Return the [X, Y] coordinate for the center point of the cell that contains the specified text.  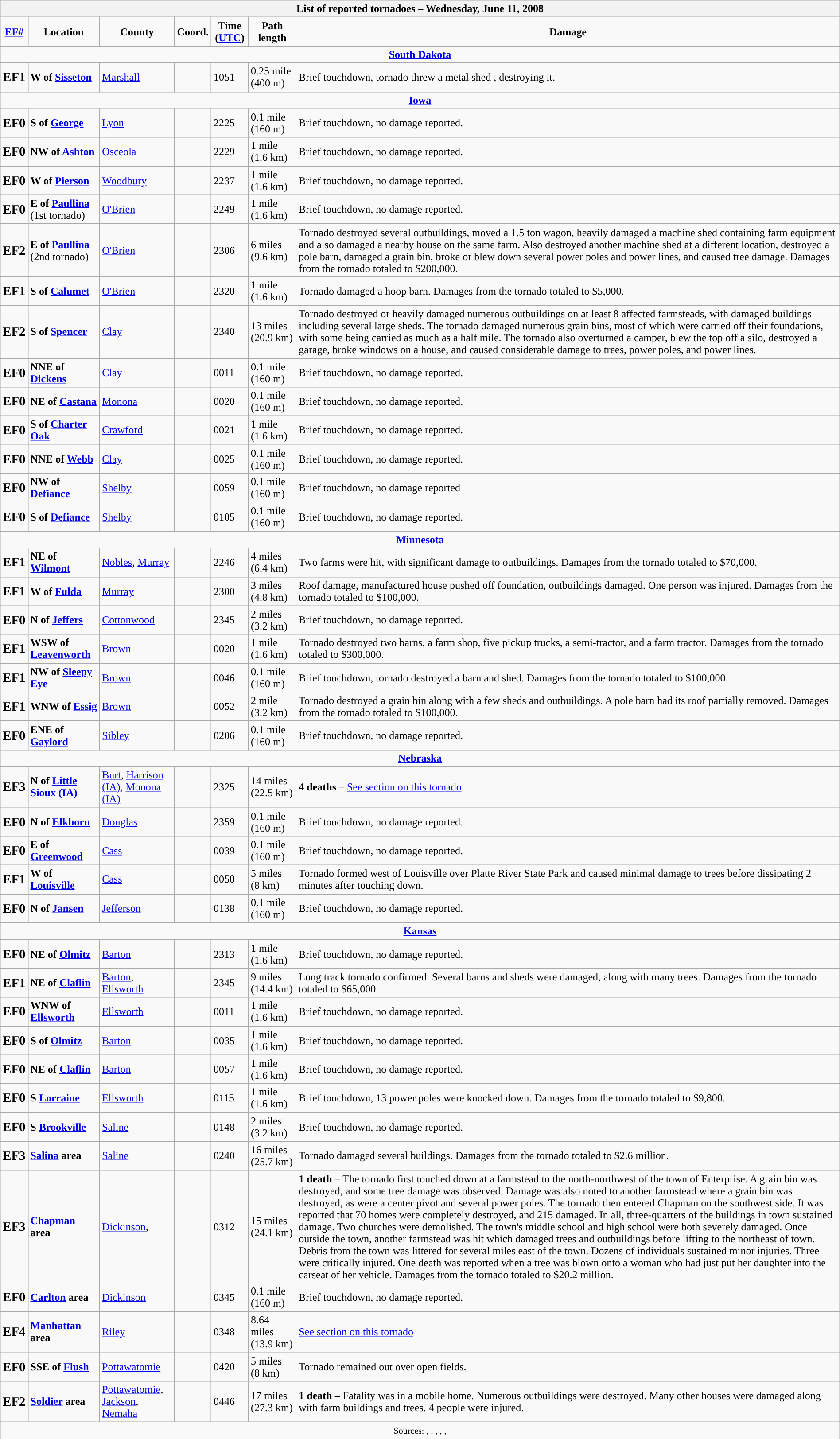
N of Jansen [64, 908]
Tornado damaged several buildings. Damages from the tornado totaled to $2.6 million. [568, 1155]
S of George [64, 123]
ENE of Gaylord [64, 735]
0348 [229, 1332]
Lyon [137, 123]
W of Fulda [64, 591]
2306 [229, 250]
0312 [229, 1226]
0050 [229, 880]
2325 [229, 787]
3 miles(4.8 km) [272, 591]
0057 [229, 1070]
S of Defiance [64, 517]
S of Olmitz [64, 1040]
1051 [229, 77]
Kansas [420, 931]
6 miles(9.6 km) [272, 250]
14 miles(22.5 km) [272, 787]
Coord. [193, 32]
Douglas [137, 821]
Pottawatomie, Jackson, Nemaha [137, 1402]
2340 [229, 331]
Cottonwood [137, 620]
W of Sisseton [64, 77]
2313 [229, 954]
8.64 miles(13.9 km) [272, 1332]
2249 [229, 209]
0138 [229, 908]
Osceola [137, 152]
Damage [568, 32]
Two farms were hit, with significant damage to outbuildings. Damages from the tornado totaled to $70,000. [568, 563]
0039 [229, 851]
0115 [229, 1098]
E of Paullina (1st tornado) [64, 209]
Location [64, 32]
2300 [229, 591]
Crawford [137, 431]
Brief touchdown, tornado destroyed a barn and shed. Damages from the tornado totaled to $100,000. [568, 678]
Marshall [137, 77]
NW of Defiance [64, 488]
Chapman area [64, 1226]
4 miles(6.4 km) [272, 563]
Carlton area [64, 1297]
2359 [229, 821]
EF# [14, 32]
0046 [229, 678]
0035 [229, 1040]
0052 [229, 706]
NW of Ashton [64, 152]
Tornado remained out over open fields. [568, 1366]
South Dakota [420, 54]
NE of Castana [64, 401]
Dickinson [137, 1297]
E of Paullina (2nd tornado) [64, 250]
S Lorraine [64, 1098]
0206 [229, 735]
17 miles(27.3 km) [272, 1402]
Path length [272, 32]
S of Calumet [64, 291]
Tornado formed west of Louisville over Platte River State Park and caused minimal damage to trees before dissipating 2 minutes after touching down. [568, 880]
Woodbury [137, 181]
NE of Olmitz [64, 954]
Time (UTC) [229, 32]
Pottawatomie [137, 1366]
2320 [229, 291]
0021 [229, 431]
Nobles, Murray [137, 563]
N of Jeffers [64, 620]
See section on this tornado [568, 1332]
W of Louisville [64, 880]
0240 [229, 1155]
Sibley [137, 735]
16 miles(25.7 km) [272, 1155]
9 miles(14.4 km) [272, 983]
Murray [137, 591]
4 deaths – See section on this tornado [568, 787]
Burt, Harrison (IA), Monona (IA) [137, 787]
Jefferson [137, 908]
2 mile(3.2 km) [272, 706]
Barton, Ellsworth [137, 983]
0025 [229, 459]
NNE of Webb [64, 459]
List of reported tornadoes – Wednesday, June 11, 2008 [420, 9]
2229 [229, 152]
S Brookville [64, 1127]
0059 [229, 488]
Nebraska [420, 758]
Riley [137, 1332]
13 miles(20.9 km) [272, 331]
WNW of Essig [64, 706]
Iowa [420, 100]
County [137, 32]
W of Pierson [64, 181]
Roof damage, manufactured house pushed off foundation, outbuildings damaged. One person was injured. Damages from the tornado totaled to $100,000. [568, 591]
15 miles(24.1 km) [272, 1226]
NNE of Dickens [64, 372]
N of Little Sioux (IA) [64, 787]
E of Greenwood [64, 851]
WNW of Ellsworth [64, 1012]
2246 [229, 563]
2225 [229, 123]
Manhattan area [64, 1332]
SSE of Flush [64, 1366]
2237 [229, 181]
0105 [229, 517]
S of Charter Oak [64, 431]
NW of Sleepy Eye [64, 678]
Tornado destroyed two barns, a farm shop, five pickup trucks, a semi-tractor, and a farm tractor. Damages from the tornado totaled to $300,000. [568, 649]
N of Elkhorn [64, 821]
0446 [229, 1402]
Long track tornado confirmed. Several barns and sheds were damaged, along with many trees. Damages from the tornado totaled to $65,000. [568, 983]
Dickinson, [137, 1226]
Salina area [64, 1155]
Brief touchdown, 13 power poles were knocked down. Damages from the tornado totaled to $9,800. [568, 1098]
NE of Wilmont [64, 563]
S of Spencer [64, 331]
Tornado damaged a hoop barn. Damages from the tornado totaled to $5,000. [568, 291]
EF4 [14, 1332]
0420 [229, 1366]
Monona [137, 401]
0148 [229, 1127]
Soldier area [64, 1402]
0345 [229, 1297]
Brief touchdown, tornado threw a metal shed , destroying it. [568, 77]
Sources: , , , , , [420, 1431]
Minnesota [420, 540]
Brief touchdown, no damage reported [568, 488]
0.25 mile(400 m) [272, 77]
WSW of Leavenworth [64, 649]
